Scan for the cell matching the given text and deliver its [X, Y] coordinate at center. 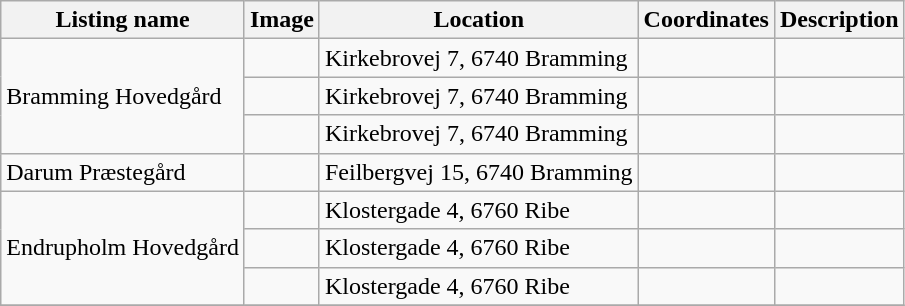
Description [839, 20]
Listing name [123, 20]
Bramming Hovedgård [123, 96]
Coordinates [706, 20]
Darum Præstegård [123, 172]
Feilbergvej 15, 6740 Bramming [478, 172]
Endrupholm Hovedgård [123, 248]
Image [282, 20]
Location [478, 20]
